Determine the (x, y) coordinate at the center of the cell enclosing the given text.  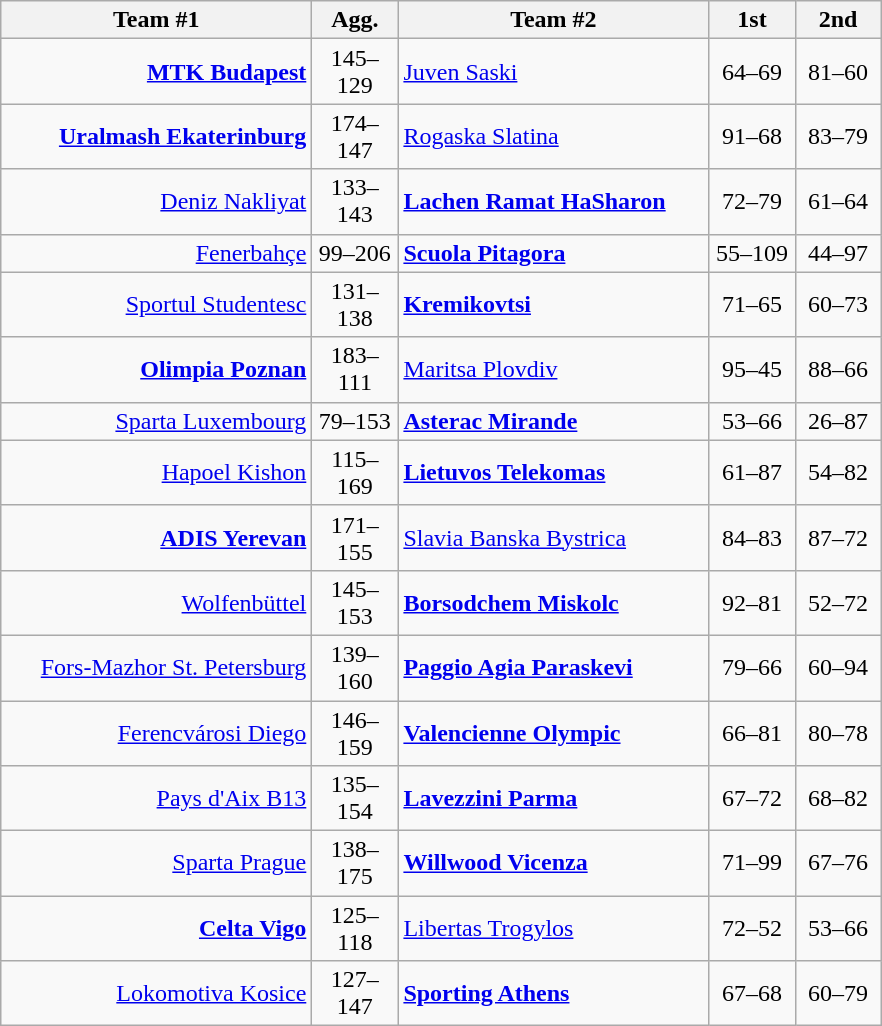
Willwood Vicenza (554, 864)
Paggio Agia Paraskevi (554, 668)
84–83 (752, 538)
60–73 (838, 304)
1st (752, 20)
Lokomotiva Kosice (156, 994)
66–81 (752, 732)
MTK Budapest (156, 72)
Fors-Mazhor St. Petersburg (156, 668)
Sporting Athens (554, 994)
Kremikovtsi (554, 304)
67–72 (752, 798)
125–118 (355, 928)
83–79 (838, 136)
55–109 (752, 253)
138–175 (355, 864)
Libertas Trogylos (554, 928)
183–111 (355, 370)
Asterac Mirande (554, 421)
Hapoel Kishon (156, 472)
60–79 (838, 994)
44–97 (838, 253)
Sparta Prague (156, 864)
61–64 (838, 202)
79–153 (355, 421)
Lietuvos Telekomas (554, 472)
52–72 (838, 602)
79–66 (752, 668)
68–82 (838, 798)
72–52 (752, 928)
Celta Vigo (156, 928)
54–82 (838, 472)
Slavia Banska Bystrica (554, 538)
88–66 (838, 370)
95–45 (752, 370)
71–99 (752, 864)
2nd (838, 20)
139–160 (355, 668)
Valencienne Olympic (554, 732)
Maritsa Plovdiv (554, 370)
127–147 (355, 994)
Wolfenbüttel (156, 602)
Team #2 (554, 20)
Ferencvárosi Diego (156, 732)
Uralmash Ekaterinburg (156, 136)
131–138 (355, 304)
87–72 (838, 538)
67–76 (838, 864)
91–68 (752, 136)
Olimpia Poznan (156, 370)
Juven Saski (554, 72)
81–60 (838, 72)
145–153 (355, 602)
ADIS Yerevan (156, 538)
99–206 (355, 253)
26–87 (838, 421)
Sportul Studentesc (156, 304)
Sparta Luxembourg (156, 421)
Fenerbahçe (156, 253)
61–87 (752, 472)
92–81 (752, 602)
Borsodchem Miskolc (554, 602)
Rogaska Slatina (554, 136)
67–68 (752, 994)
145–129 (355, 72)
Lachen Ramat HaSharon (554, 202)
Team #1 (156, 20)
Lavezzini Parma (554, 798)
171–155 (355, 538)
Agg. (355, 20)
71–65 (752, 304)
Scuola Pitagora (554, 253)
146–159 (355, 732)
Pays d'Aix B13 (156, 798)
133–143 (355, 202)
135–154 (355, 798)
72–79 (752, 202)
80–78 (838, 732)
60–94 (838, 668)
64–69 (752, 72)
174–147 (355, 136)
115–169 (355, 472)
Deniz Nakliyat (156, 202)
